Determine the [x, y] coordinate at the center of the cell enclosing the given text.  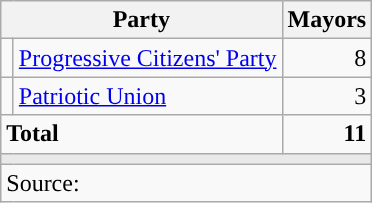
8 [327, 58]
3 [327, 96]
Party [142, 20]
Source: [186, 183]
Total [142, 134]
Patriotic Union [148, 96]
Mayors [327, 20]
11 [327, 134]
Progressive Citizens' Party [148, 58]
